Return the [x, y] coordinate for the center point of the cell that contains the specified text.  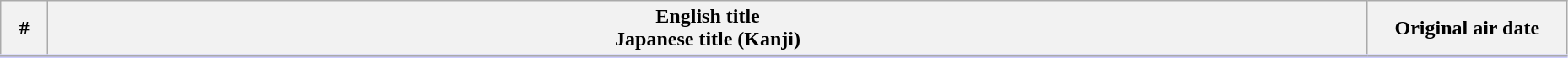
# [24, 29]
English title Japanese title (Kanji) [708, 29]
Original air date [1467, 29]
